Determine the (X, Y) coordinate at the center of the cell enclosing the given text.  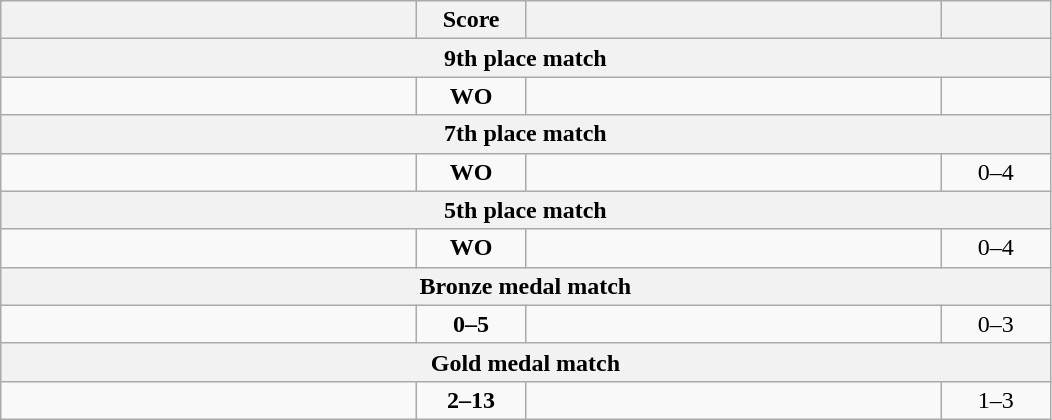
2–13 (472, 400)
9th place match (526, 58)
Score (472, 20)
5th place match (526, 210)
Gold medal match (526, 362)
0–5 (472, 324)
0–3 (996, 324)
7th place match (526, 134)
Bronze medal match (526, 286)
1–3 (996, 400)
